Identify which cell holds the provided text, then report its (X, Y) central coordinate. 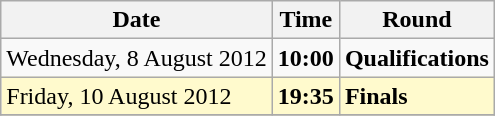
Date (137, 20)
Finals (416, 96)
19:35 (306, 96)
10:00 (306, 58)
Round (416, 20)
Friday, 10 August 2012 (137, 96)
Time (306, 20)
Qualifications (416, 58)
Wednesday, 8 August 2012 (137, 58)
